Capture the cell that displays the provided text and extract its [x, y] central coordinate. 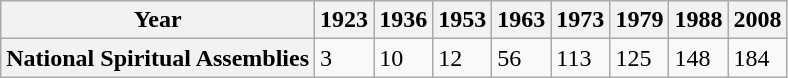
1973 [580, 20]
125 [640, 58]
1923 [344, 20]
Year [158, 20]
National Spiritual Assemblies [158, 58]
12 [462, 58]
1979 [640, 20]
10 [404, 58]
3 [344, 58]
184 [758, 58]
113 [580, 58]
1988 [698, 20]
1936 [404, 20]
148 [698, 58]
1953 [462, 20]
1963 [522, 20]
2008 [758, 20]
56 [522, 58]
